Determine the (x, y) coordinate at the center of the cell enclosing the given text.  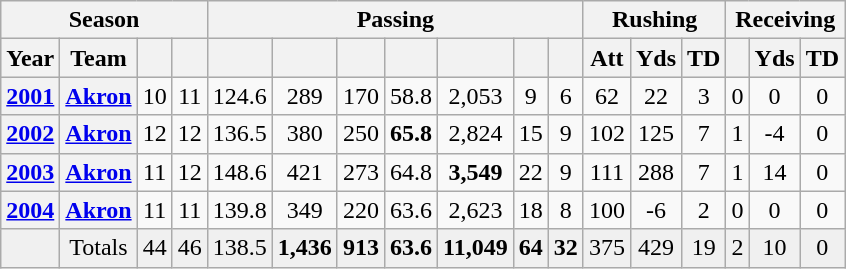
6 (566, 96)
65.8 (410, 134)
-6 (656, 210)
2003 (30, 172)
Season (104, 20)
913 (360, 248)
2002 (30, 134)
429 (656, 248)
58.8 (410, 96)
-4 (774, 134)
220 (360, 210)
1,436 (304, 248)
15 (530, 134)
288 (656, 172)
102 (606, 134)
124.6 (240, 96)
349 (304, 210)
139.8 (240, 210)
Att (606, 58)
19 (704, 248)
380 (304, 134)
11,049 (476, 248)
289 (304, 96)
Passing (395, 20)
125 (656, 134)
100 (606, 210)
250 (360, 134)
32 (566, 248)
3,549 (476, 172)
2,623 (476, 210)
Totals (98, 248)
14 (774, 172)
18 (530, 210)
273 (360, 172)
111 (606, 172)
Team (98, 58)
64.8 (410, 172)
46 (190, 248)
170 (360, 96)
Rushing (654, 20)
421 (304, 172)
148.6 (240, 172)
64 (530, 248)
2,824 (476, 134)
Year (30, 58)
138.5 (240, 248)
62 (606, 96)
2,053 (476, 96)
375 (606, 248)
8 (566, 210)
44 (154, 248)
136.5 (240, 134)
Receiving (786, 20)
2001 (30, 96)
3 (704, 96)
2004 (30, 210)
